For the text-containing cell, return its midpoint in (x, y) coordinate format. 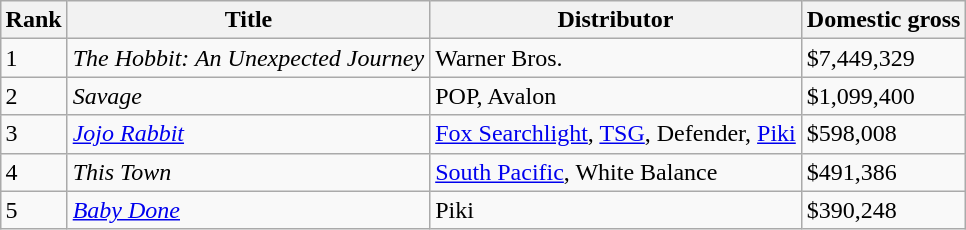
2 (34, 96)
Distributor (616, 20)
Fox Searchlight, TSG, Defender, Piki (616, 134)
South Pacific, White Balance (616, 172)
3 (34, 134)
The Hobbit: An Unexpected Journey (248, 58)
Piki (616, 210)
$491,386 (884, 172)
$390,248 (884, 210)
Title (248, 20)
4 (34, 172)
This Town (248, 172)
POP, Avalon (616, 96)
Domestic gross (884, 20)
$7,449,329 (884, 58)
1 (34, 58)
$1,099,400 (884, 96)
Jojo Rabbit (248, 134)
Savage (248, 96)
5 (34, 210)
Baby Done (248, 210)
$598,008 (884, 134)
Warner Bros. (616, 58)
Rank (34, 20)
